Provide the [x, y] coordinate of the cell's center where the given text is located.  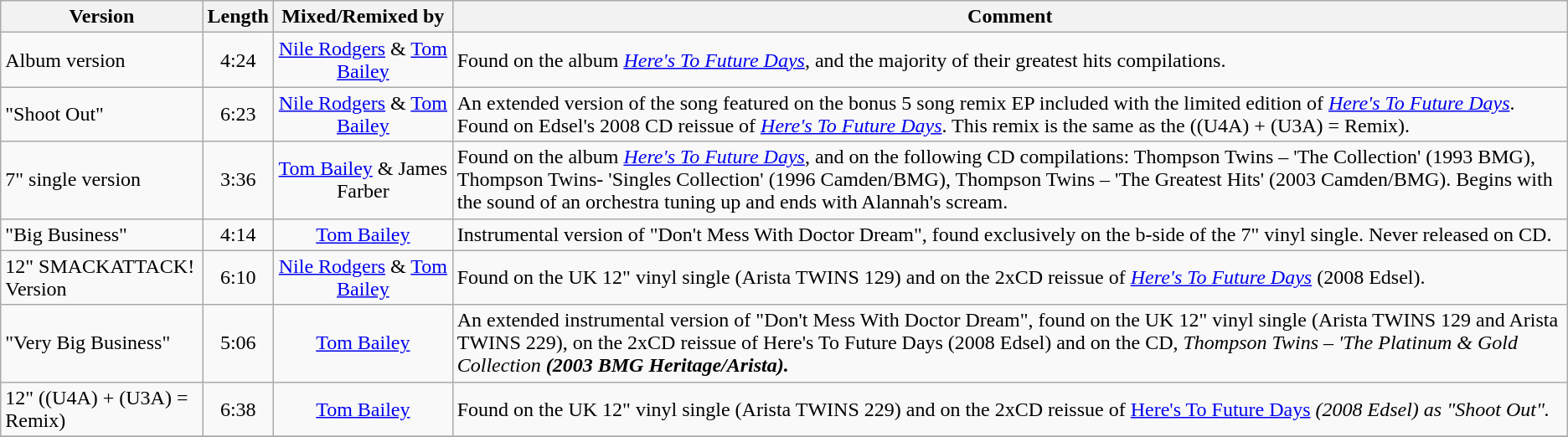
4:24 [238, 60]
4:14 [238, 234]
6:23 [238, 114]
5:06 [238, 343]
Found on the album Here's To Future Days, and the majority of their greatest hits compilations. [1010, 60]
Album version [102, 60]
Comment [1010, 17]
12" SMACKATTACK! Version [102, 278]
7" single version [102, 180]
Tom Bailey & James Farber [363, 180]
Instrumental version of "Don't Mess With Doctor Dream", found exclusively on the b-side of the 7" vinyl single. Never released on CD. [1010, 234]
Version [102, 17]
6:38 [238, 409]
Mixed/Remixed by [363, 17]
Found on the UK 12" vinyl single (Arista TWINS 129) and on the 2xCD reissue of Here's To Future Days (2008 Edsel). [1010, 278]
6:10 [238, 278]
Found on the UK 12" vinyl single (Arista TWINS 229) and on the 2xCD reissue of Here's To Future Days (2008 Edsel) as "Shoot Out". [1010, 409]
3:36 [238, 180]
"Shoot Out" [102, 114]
Length [238, 17]
12" ((U4A) + (U3A) = Remix) [102, 409]
"Big Business" [102, 234]
"Very Big Business" [102, 343]
